Find where the given text appears and provide that cell's center as (x, y) coordinate. 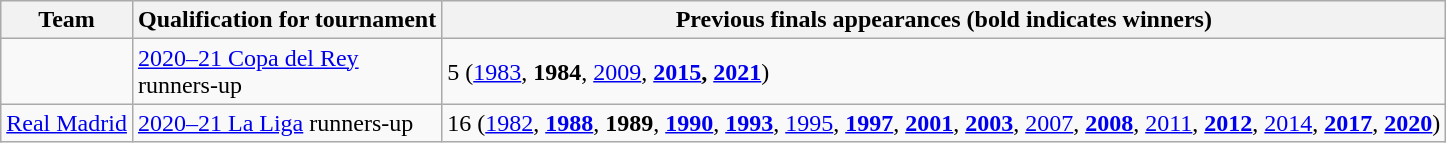
5 (1983, 1984, 2009, 2015, 2021) (944, 72)
Previous finals appearances (bold indicates winners) (944, 20)
Real Madrid (67, 123)
2020–21 Copa del Rey runners-up (286, 72)
Qualification for tournament (286, 20)
16 (1982, 1988, 1989, 1990, 1993, 1995, 1997, 2001, 2003, 2007, 2008, 2011, 2012, 2014, 2017, 2020) (944, 123)
2020–21 La Liga runners-up (286, 123)
Team (67, 20)
